Determine the [x, y] coordinate at the center of the cell enclosing the given text.  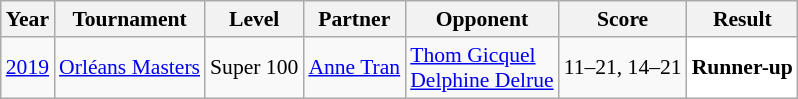
Thom Gicquel Delphine Delrue [482, 68]
Partner [354, 19]
Level [254, 19]
11–21, 14–21 [623, 68]
Score [623, 19]
Year [28, 19]
Anne Tran [354, 68]
Runner-up [742, 68]
Opponent [482, 19]
2019 [28, 68]
Orléans Masters [130, 68]
Tournament [130, 19]
Super 100 [254, 68]
Result [742, 19]
